Extract the (x, y) coordinate from the center of the cell holding the provided text.  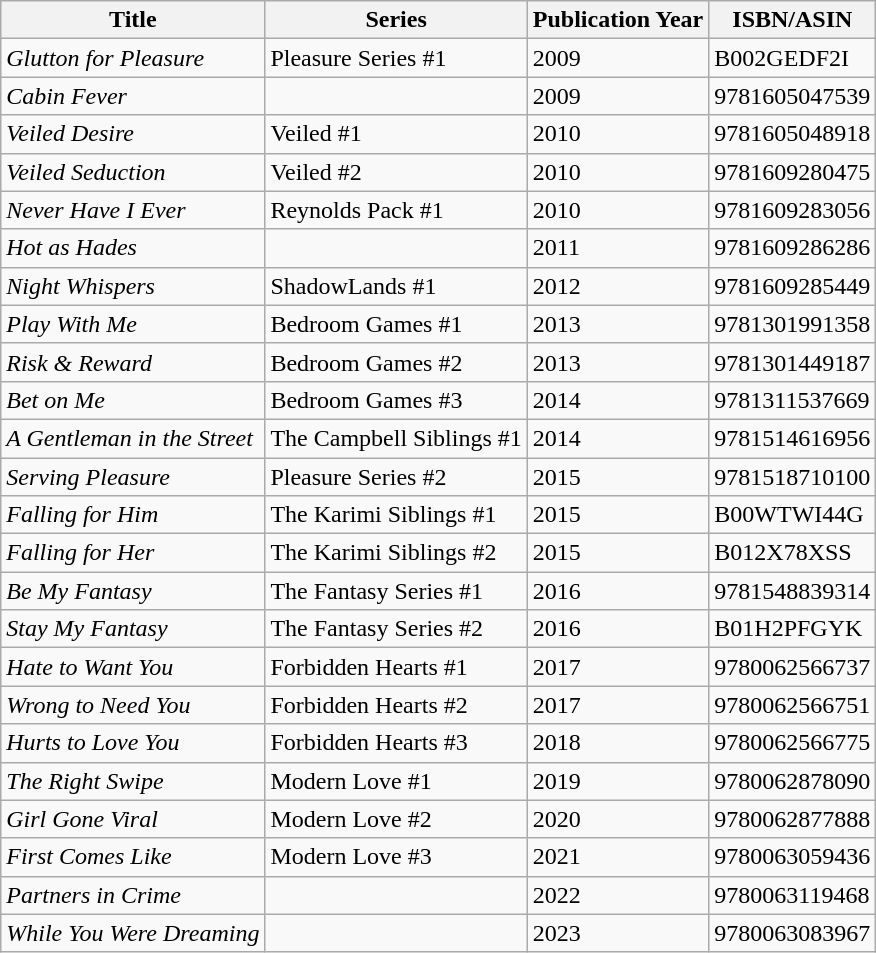
Bedroom Games #3 (396, 400)
Bedroom Games #2 (396, 362)
Modern Love #1 (396, 781)
9780063083967 (792, 933)
2021 (618, 857)
B01H2PFGYK (792, 629)
Veiled Seduction (133, 172)
9780062566751 (792, 705)
Wrong to Need You (133, 705)
Play With Me (133, 324)
B00WTWI44G (792, 515)
The Karimi Siblings #1 (396, 515)
Bet on Me (133, 400)
9781301449187 (792, 362)
Never Have I Ever (133, 210)
Modern Love #2 (396, 819)
Publication Year (618, 20)
9781514616956 (792, 438)
The Karimi Siblings #2 (396, 553)
2023 (618, 933)
Forbidden Hearts #3 (396, 743)
Be My Fantasy (133, 591)
Reynolds Pack #1 (396, 210)
The Campbell Siblings #1 (396, 438)
9781518710100 (792, 477)
While You Were Dreaming (133, 933)
ShadowLands #1 (396, 286)
2011 (618, 248)
Night Whispers (133, 286)
First Comes Like (133, 857)
9781609285449 (792, 286)
B002GEDF2I (792, 58)
The Right Swipe (133, 781)
Girl Gone Viral (133, 819)
Veiled #1 (396, 134)
9780062566775 (792, 743)
2019 (618, 781)
Pleasure Series #2 (396, 477)
The Fantasy Series #1 (396, 591)
9781605048918 (792, 134)
9781609280475 (792, 172)
Veiled #2 (396, 172)
Hot as Hades (133, 248)
9781548839314 (792, 591)
Hate to Want You (133, 667)
Forbidden Hearts #1 (396, 667)
2012 (618, 286)
Series (396, 20)
Falling for Him (133, 515)
Risk & Reward (133, 362)
Pleasure Series #1 (396, 58)
Serving Pleasure (133, 477)
9780062878090 (792, 781)
2018 (618, 743)
2022 (618, 895)
Title (133, 20)
A Gentleman in the Street (133, 438)
9781311537669 (792, 400)
Partners in Crime (133, 895)
9780062566737 (792, 667)
Modern Love #3 (396, 857)
Stay My Fantasy (133, 629)
2020 (618, 819)
9781609286286 (792, 248)
Veiled Desire (133, 134)
9781605047539 (792, 96)
9781609283056 (792, 210)
9780062877888 (792, 819)
Hurts to Love You (133, 743)
Falling for Her (133, 553)
The Fantasy Series #2 (396, 629)
9780063059436 (792, 857)
B012X78XSS (792, 553)
Cabin Fever (133, 96)
Glutton for Pleasure (133, 58)
9781301991358 (792, 324)
Bedroom Games #1 (396, 324)
ISBN/ASIN (792, 20)
9780063119468 (792, 895)
Forbidden Hearts #2 (396, 705)
